Find where the given text appears and provide that cell's center as [x, y] coordinate. 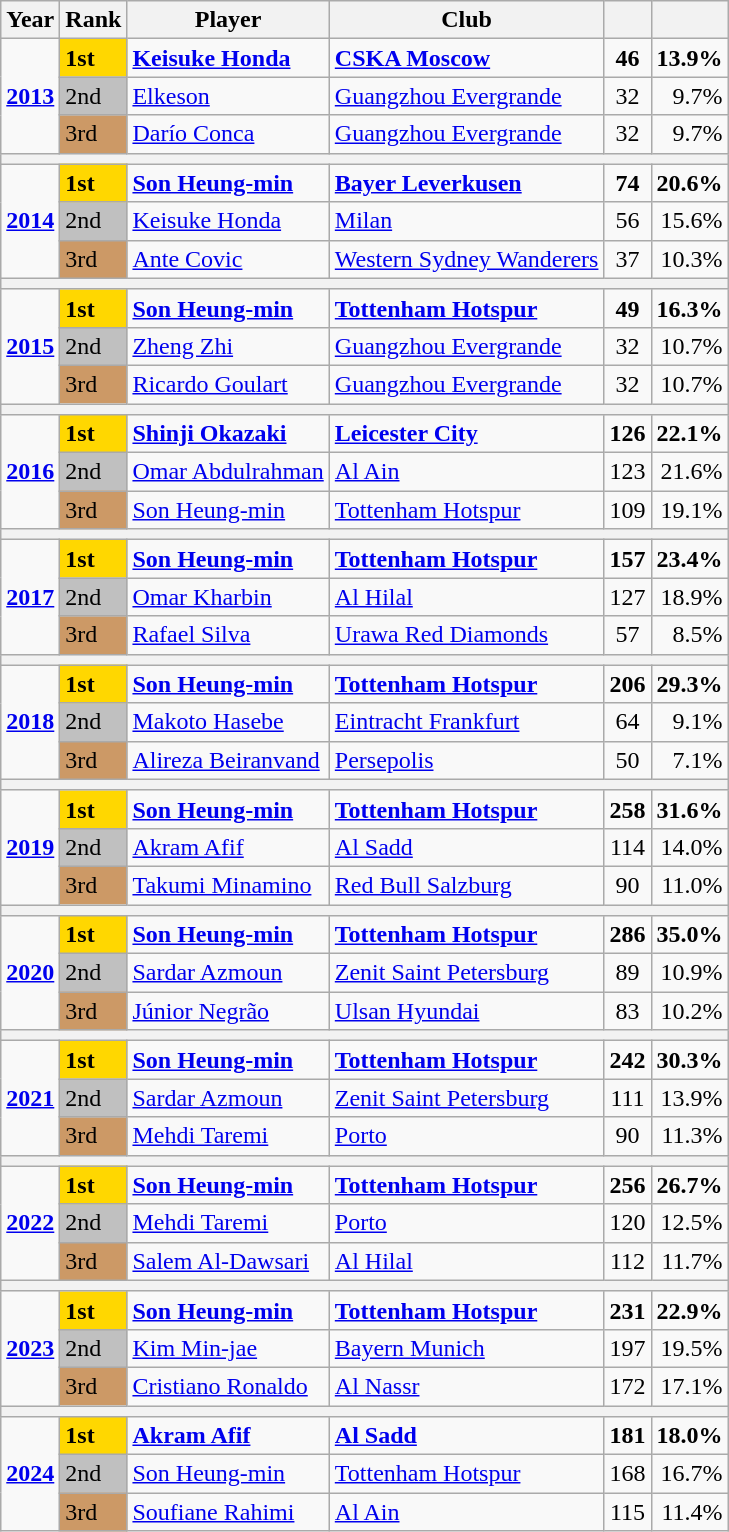
Al Nassr [466, 1386]
2016 [30, 472]
127 [628, 597]
10.9% [690, 973]
10.2% [690, 1011]
49 [628, 308]
29.3% [690, 684]
231 [628, 1310]
Player [228, 20]
172 [628, 1386]
111 [628, 1098]
Omar Kharbin [228, 597]
Milan [466, 221]
18.9% [690, 597]
Kim Min-jae [228, 1348]
Ulsan Hyundai [466, 1011]
2022 [30, 1223]
286 [628, 935]
19.5% [690, 1348]
Red Bull Salzburg [466, 885]
10.3% [690, 259]
Soufiane Rahimi [228, 1512]
256 [628, 1185]
11.4% [690, 1512]
Club [466, 20]
19.1% [690, 510]
Shinji Okazaki [228, 434]
20.6% [690, 183]
Alireza Beiranvand [228, 760]
Bayern Munich [466, 1348]
50 [628, 760]
115 [628, 1512]
Year [30, 20]
Bayer Leverkusen [466, 183]
114 [628, 847]
Omar Abdulrahman [228, 472]
Urawa Red Diamonds [466, 635]
Leicester City [466, 434]
Cristiano Ronaldo [228, 1386]
Salem Al-Dawsari [228, 1261]
Zheng Zhi [228, 346]
11.0% [690, 885]
83 [628, 1011]
120 [628, 1223]
Eintracht Frankfurt [466, 722]
2024 [30, 1474]
17.1% [690, 1386]
46 [628, 58]
11.3% [690, 1136]
157 [628, 559]
2018 [30, 722]
Makoto Hasebe [228, 722]
15.6% [690, 221]
37 [628, 259]
2021 [30, 1098]
123 [628, 472]
242 [628, 1060]
181 [628, 1436]
23.4% [690, 559]
112 [628, 1261]
Júnior Negrão [228, 1011]
12.5% [690, 1223]
Ante Covic [228, 259]
16.7% [690, 1474]
CSKA Moscow [466, 58]
258 [628, 809]
Western Sydney Wanderers [466, 259]
197 [628, 1348]
14.0% [690, 847]
Elkeson [228, 96]
56 [628, 221]
74 [628, 183]
2020 [30, 973]
2023 [30, 1348]
21.6% [690, 472]
64 [628, 722]
22.9% [690, 1310]
Darío Conca [228, 134]
9.1% [690, 722]
Takumi Minamino [228, 885]
89 [628, 973]
11.7% [690, 1261]
8.5% [690, 635]
35.0% [690, 935]
Rank [94, 20]
2015 [30, 346]
22.1% [690, 434]
31.6% [690, 809]
16.3% [690, 308]
18.0% [690, 1436]
Ricardo Goulart [228, 384]
2013 [30, 96]
30.3% [690, 1060]
26.7% [690, 1185]
2017 [30, 597]
168 [628, 1474]
57 [628, 635]
2019 [30, 847]
Rafael Silva [228, 635]
7.1% [690, 760]
Persepolis [466, 760]
2014 [30, 221]
206 [628, 684]
109 [628, 510]
126 [628, 434]
